Pinpoint the cell where the given text exists, returning its [X, Y] midpoint coordinate. 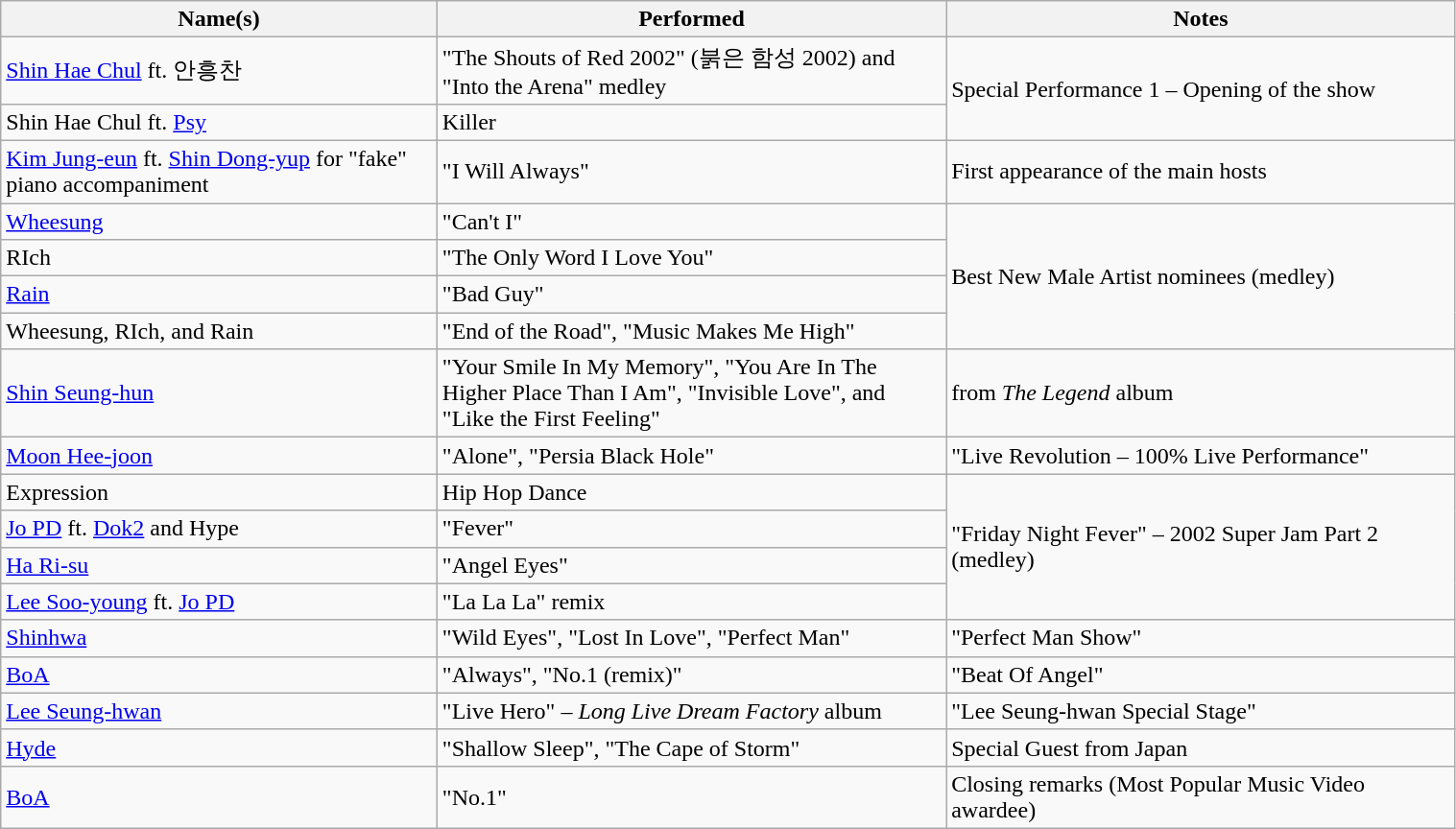
Killer [691, 122]
Hip Hop Dance [691, 492]
"La La La" remix [691, 602]
Wheesung, RIch, and Rain [219, 331]
Wheesung [219, 222]
"The Only Word I Love You" [691, 258]
Ha Ri-su [219, 565]
"Lee Seung-hwan Special Stage" [1201, 711]
Closing remarks (Most Popular Music Video awardee) [1201, 796]
Performed [691, 19]
Moon Hee-joon [219, 456]
Notes [1201, 19]
"Perfect Man Show" [1201, 638]
"Friday Night Fever" – 2002 Super Jam Part 2 (medley) [1201, 547]
Shin Hae Chul ft. 안흥찬 [219, 71]
"Your Smile In My Memory", "You Are In The Higher Place Than I Am", "Invisible Love", and "Like the First Feeling" [691, 393]
"Beat Of Angel" [1201, 675]
from The Legend album [1201, 393]
"Can't I" [691, 222]
"No.1" [691, 796]
Name(s) [219, 19]
Special Guest from Japan [1201, 747]
"Live Hero" – Long Live Dream Factory album [691, 711]
Kim Jung-eun ft. Shin Dong-yup for "fake" piano accompaniment [219, 171]
"Wild Eyes", "Lost In Love", "Perfect Man" [691, 638]
RIch [219, 258]
"Always", "No.1 (remix)" [691, 675]
First appearance of the main hosts [1201, 171]
"Alone", "Persia Black Hole" [691, 456]
Expression [219, 492]
Lee Seung-hwan [219, 711]
"Shallow Sleep", "The Cape of Storm" [691, 747]
"End of the Road", "Music Makes Me High" [691, 331]
"I Will Always" [691, 171]
"Live Revolution – 100% Live Performance" [1201, 456]
"Angel Eyes" [691, 565]
Jo PD ft. Dok2 and Hype [219, 529]
Hyde [219, 747]
"Fever" [691, 529]
Special Performance 1 – Opening of the show [1201, 89]
"The Shouts of Red 2002" (붉은 함성 2002) and "Into the Arena" medley [691, 71]
Shinhwa [219, 638]
Shin Seung-hun [219, 393]
Best New Male Artist nominees (medley) [1201, 276]
Lee Soo-young ft. Jo PD [219, 602]
Shin Hae Chul ft. Psy [219, 122]
Rain [219, 295]
"Bad Guy" [691, 295]
